Output the [x, y] coordinate of the center of the cell containing the given text.  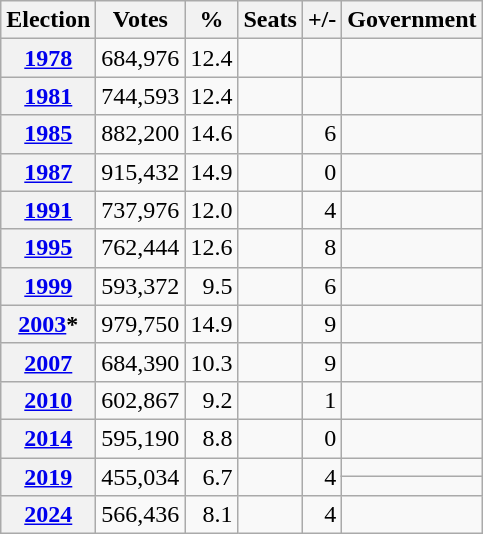
1981 [48, 96]
595,190 [140, 438]
1 [322, 400]
762,444 [140, 248]
2024 [48, 515]
602,867 [140, 400]
10.3 [212, 362]
Government [412, 20]
8.1 [212, 515]
Seats [270, 20]
8.8 [212, 438]
% [212, 20]
+/- [322, 20]
1985 [48, 134]
Election [48, 20]
979,750 [140, 324]
737,976 [140, 210]
8 [322, 248]
566,436 [140, 515]
915,432 [140, 172]
2019 [48, 477]
2007 [48, 362]
1995 [48, 248]
1987 [48, 172]
14.6 [212, 134]
2003* [48, 324]
12.6 [212, 248]
9.5 [212, 286]
1991 [48, 210]
684,390 [140, 362]
1978 [48, 58]
1999 [48, 286]
12.0 [212, 210]
2014 [48, 438]
744,593 [140, 96]
Votes [140, 20]
455,034 [140, 477]
684,976 [140, 58]
882,200 [140, 134]
593,372 [140, 286]
2010 [48, 400]
9.2 [212, 400]
6.7 [212, 477]
